Pinpoint the cell where the given text exists, returning its [X, Y] midpoint coordinate. 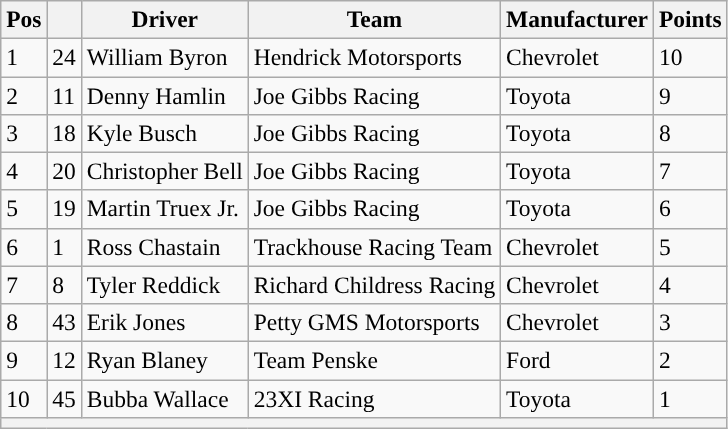
Denny Hamlin [164, 95]
Petty GMS Motorsports [374, 322]
Points [690, 19]
45 [64, 398]
Trackhouse Racing Team [374, 247]
20 [64, 171]
Martin Truex Jr. [164, 209]
Pos [24, 19]
Richard Childress Racing [374, 285]
Manufacturer [578, 19]
Tyler Reddick [164, 285]
18 [64, 133]
43 [64, 322]
Team [374, 19]
Team Penske [374, 360]
Ford [578, 360]
Kyle Busch [164, 133]
Erik Jones [164, 322]
Ryan Blaney [164, 360]
12 [64, 360]
Driver [164, 19]
19 [64, 209]
24 [64, 57]
23XI Racing [374, 398]
11 [64, 95]
Hendrick Motorsports [374, 57]
Bubba Wallace [164, 398]
Christopher Bell [164, 171]
Ross Chastain [164, 247]
William Byron [164, 57]
